Detect which cell encompasses the target text, then output its (X, Y) center coordinate. 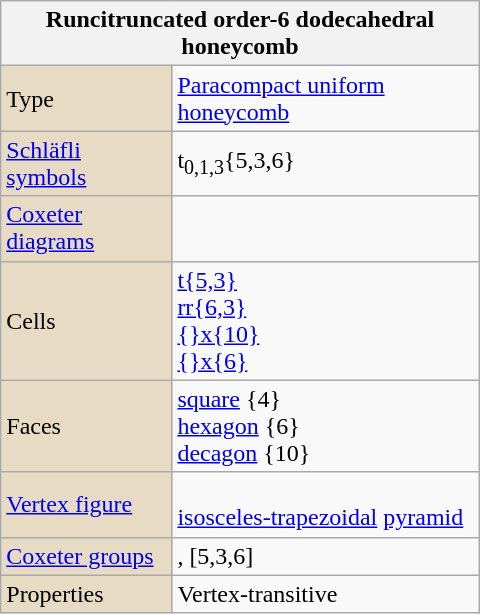
Schläfli symbols (86, 164)
Type (86, 98)
t{5,3} rr{6,3} {}x{10} {}x{6} (326, 320)
Coxeter diagrams (86, 228)
square {4}hexagon {6}decagon {10} (326, 426)
Cells (86, 320)
Faces (86, 426)
Vertex figure (86, 504)
Properties (86, 594)
, [5,3,6] (326, 556)
Vertex-transitive (326, 594)
Coxeter groups (86, 556)
isosceles-trapezoidal pyramid (326, 504)
t0,1,3{5,3,6} (326, 164)
Runcitruncated order-6 dodecahedral honeycomb (240, 34)
Paracompact uniform honeycomb (326, 98)
